Determine the (x, y) coordinate at the center of the cell enclosing the given text.  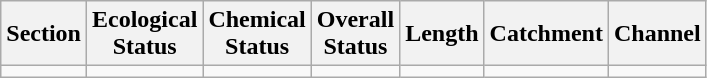
EcologicalStatus (144, 34)
OverallStatus (355, 34)
ChemicalStatus (257, 34)
Length (442, 34)
Catchment (546, 34)
Channel (657, 34)
Section (44, 34)
